Return the [x, y] coordinate for the center point of the cell that contains the specified text.  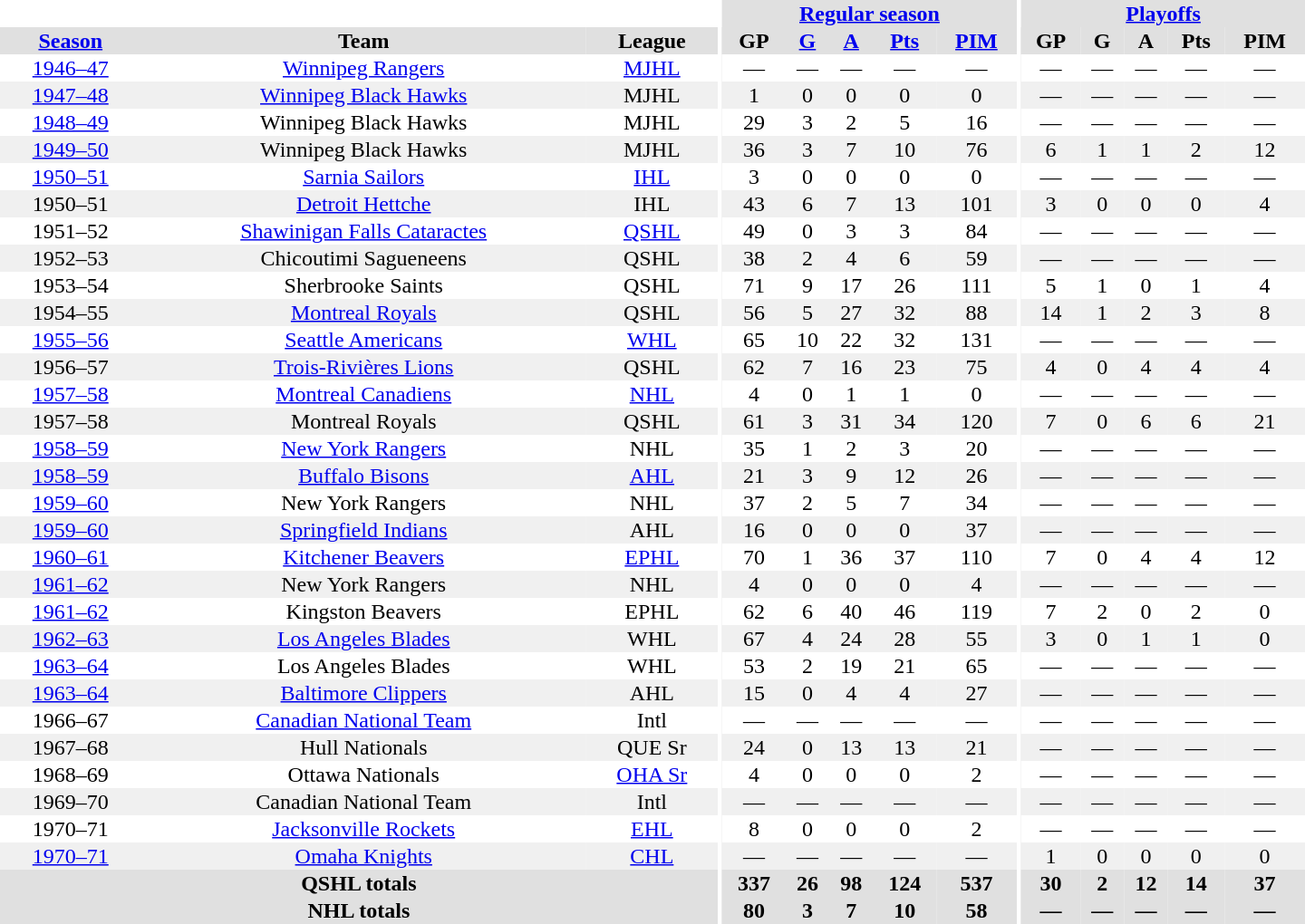
Omaha Knights [364, 856]
1946–47 [71, 68]
43 [754, 204]
Buffalo Bisons [364, 476]
17 [851, 285]
Springfield Indians [364, 530]
38 [754, 258]
111 [977, 285]
1948–49 [71, 122]
19 [851, 666]
58 [977, 910]
1960–61 [71, 557]
Trois-Rivières Lions [364, 367]
Hull Nationals [364, 747]
55 [977, 639]
League [652, 41]
NHL totals [359, 910]
1947–48 [71, 95]
56 [754, 313]
Baltimore Clippers [364, 693]
537 [977, 883]
80 [754, 910]
124 [904, 883]
Ottawa Nationals [364, 775]
1968–69 [71, 775]
Regular season [870, 14]
QSHL totals [359, 883]
31 [851, 421]
QUE Sr [652, 747]
1956–57 [71, 367]
67 [754, 639]
75 [977, 367]
131 [977, 340]
20 [977, 448]
23 [904, 367]
1954–55 [71, 313]
1967–68 [71, 747]
46 [904, 611]
Winnipeg Rangers [364, 68]
28 [904, 639]
76 [977, 149]
OHA Sr [652, 775]
1952–53 [71, 258]
Seattle Americans [364, 340]
29 [754, 122]
1966–67 [71, 720]
30 [1051, 883]
40 [851, 611]
15 [754, 693]
Season [71, 41]
110 [977, 557]
101 [977, 204]
1953–54 [71, 285]
70 [754, 557]
Sherbrooke Saints [364, 285]
22 [851, 340]
119 [977, 611]
1955–56 [71, 340]
Detroit Hettche [364, 204]
Playoffs [1164, 14]
120 [977, 421]
1962–63 [71, 639]
49 [754, 231]
1969–70 [71, 802]
35 [754, 448]
61 [754, 421]
1951–52 [71, 231]
Kitchener Beavers [364, 557]
53 [754, 666]
Montreal Canadiens [364, 394]
Shawinigan Falls Cataractes [364, 231]
Sarnia Sailors [364, 177]
98 [851, 883]
88 [977, 313]
71 [754, 285]
84 [977, 231]
1949–50 [71, 149]
Jacksonville Rockets [364, 829]
Kingston Beavers [364, 611]
337 [754, 883]
EHL [652, 829]
Chicoutimi Sagueneens [364, 258]
CHL [652, 856]
59 [977, 258]
Team [364, 41]
